Find where the given text appears and provide that cell's center as (X, Y) coordinate. 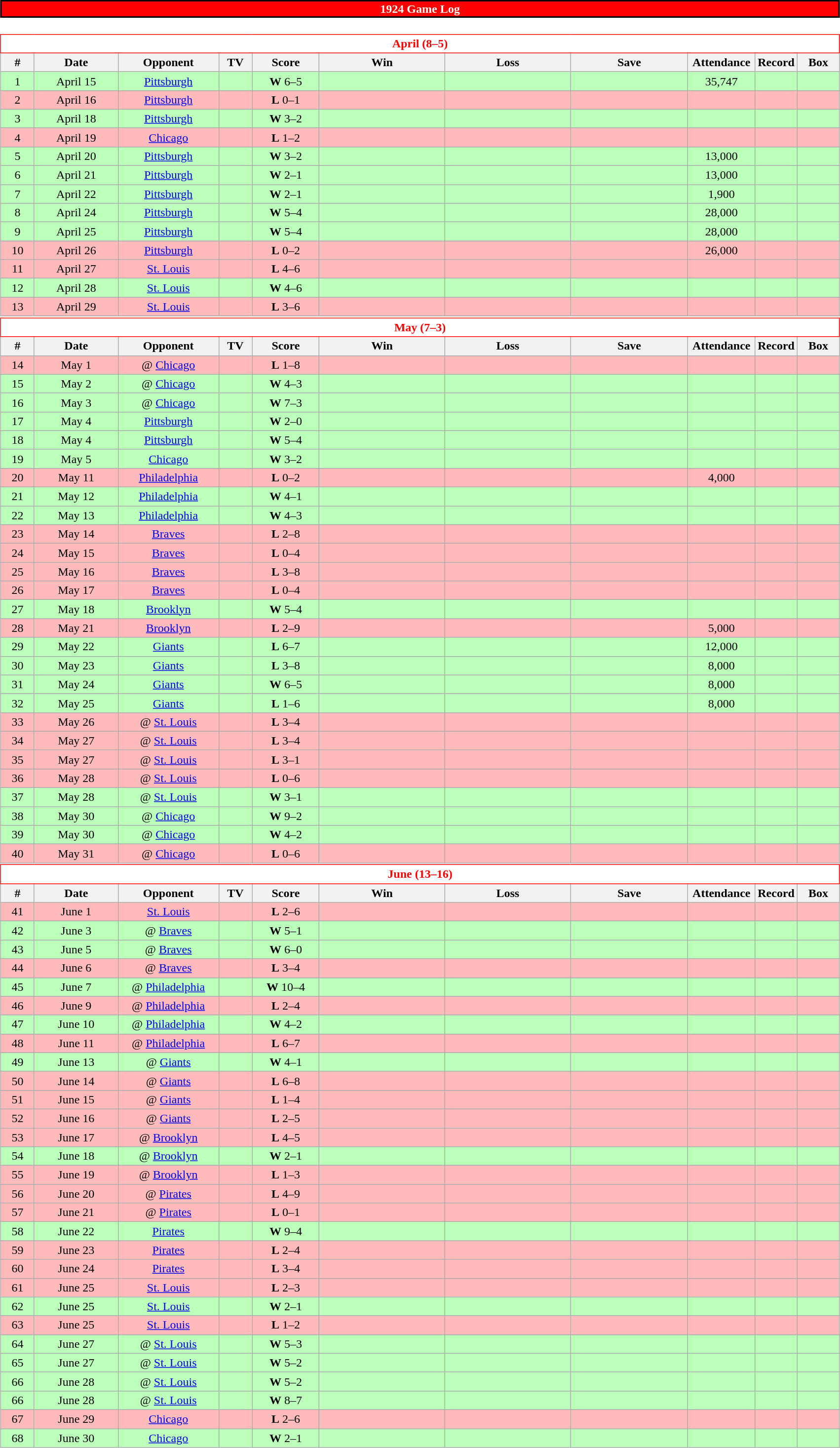
May 11 (76, 477)
L 3–6 (286, 307)
48 (18, 1043)
L 4–9 (286, 1194)
April 21 (76, 175)
59 (18, 1250)
34 (18, 741)
26,000 (722, 250)
June 7 (76, 987)
9 (18, 232)
60 (18, 1269)
June 23 (76, 1250)
10 (18, 250)
8 (18, 213)
June 10 (76, 1024)
April 19 (76, 137)
L 2–3 (286, 1288)
55 (18, 1175)
June 5 (76, 949)
46 (18, 1006)
32 (18, 703)
May 18 (76, 609)
June 3 (76, 931)
15 (18, 384)
39 (18, 835)
53 (18, 1137)
May 14 (76, 534)
50 (18, 1081)
19 (18, 459)
L 1–3 (286, 1175)
June 20 (76, 1194)
April 16 (76, 100)
51 (18, 1099)
May 15 (76, 553)
5 (18, 157)
W 7–3 (286, 402)
W 9–4 (286, 1231)
16 (18, 402)
2 (18, 100)
36 (18, 778)
57 (18, 1213)
June 15 (76, 1099)
61 (18, 1288)
68 (18, 1438)
63 (18, 1325)
38 (18, 816)
45 (18, 987)
June 21 (76, 1213)
13 (18, 307)
37 (18, 797)
June 19 (76, 1175)
April 27 (76, 269)
65 (18, 1363)
April 18 (76, 118)
June 1 (76, 912)
12,000 (722, 647)
April (8–5) (420, 43)
June 18 (76, 1156)
May 26 (76, 722)
June (13–16) (420, 874)
June 17 (76, 1137)
W 3–1 (286, 797)
W 5–1 (286, 931)
June 22 (76, 1231)
24 (18, 553)
W 4–6 (286, 288)
25 (18, 572)
49 (18, 1062)
1,900 (722, 194)
W 8–7 (286, 1400)
67 (18, 1419)
42 (18, 931)
29 (18, 647)
31 (18, 684)
18 (18, 440)
64 (18, 1344)
22 (18, 515)
41 (18, 912)
35,747 (722, 81)
May 16 (76, 572)
W 10–4 (286, 987)
56 (18, 1194)
May 12 (76, 497)
April 29 (76, 307)
L 1–4 (286, 1099)
47 (18, 1024)
May 23 (76, 665)
33 (18, 722)
54 (18, 1156)
May 31 (76, 854)
May 22 (76, 647)
5,000 (722, 628)
W 6–0 (286, 949)
May 21 (76, 628)
52 (18, 1118)
1 (18, 81)
April 22 (76, 194)
W 9–2 (286, 816)
June 16 (76, 1118)
May 3 (76, 402)
April 26 (76, 250)
43 (18, 949)
June 13 (76, 1062)
April 28 (76, 288)
14 (18, 365)
May (7–3) (420, 327)
17 (18, 421)
12 (18, 288)
7 (18, 194)
May 24 (76, 684)
44 (18, 968)
L 4–5 (286, 1137)
28 (18, 628)
April 24 (76, 213)
40 (18, 854)
L 3–1 (286, 759)
May 5 (76, 459)
11 (18, 269)
30 (18, 665)
L 6–8 (286, 1081)
April 20 (76, 157)
4,000 (722, 477)
L 1–6 (286, 703)
20 (18, 477)
W 5–3 (286, 1344)
June 29 (76, 1419)
June 30 (76, 1438)
April 15 (76, 81)
58 (18, 1231)
June 9 (76, 1006)
1924 Game Log (420, 9)
62 (18, 1306)
May 1 (76, 365)
27 (18, 609)
21 (18, 497)
May 25 (76, 703)
May 2 (76, 384)
April 25 (76, 232)
3 (18, 118)
June 14 (76, 1081)
L 2–8 (286, 534)
May 17 (76, 590)
June 24 (76, 1269)
May 13 (76, 515)
6 (18, 175)
L 1–8 (286, 365)
23 (18, 534)
26 (18, 590)
35 (18, 759)
June 6 (76, 968)
W 2–0 (286, 421)
4 (18, 137)
June 11 (76, 1043)
L 2–9 (286, 628)
L 2–5 (286, 1118)
L 4–6 (286, 269)
